Capture the cell that displays the provided text and extract its (x, y) central coordinate. 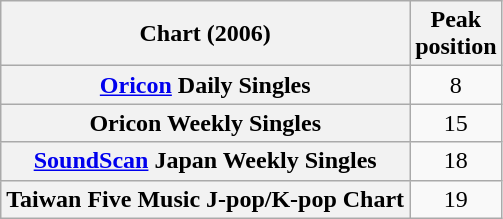
Oricon Weekly Singles (206, 123)
Oricon Daily Singles (206, 85)
15 (456, 123)
Chart (2006) (206, 34)
8 (456, 85)
Taiwan Five Music J-pop/K-pop Chart (206, 199)
19 (456, 199)
18 (456, 161)
SoundScan Japan Weekly Singles (206, 161)
Peakposition (456, 34)
